Find where the given text appears and provide that cell's center as (x, y) coordinate. 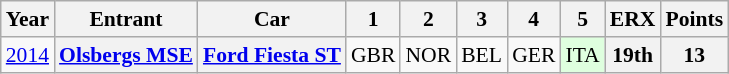
Points (694, 19)
ERX (633, 19)
5 (582, 19)
BEL (482, 55)
Ford Fiesta ST (272, 55)
4 (534, 19)
1 (374, 19)
ITA (582, 55)
Olsbergs MSE (126, 55)
13 (694, 55)
2 (428, 19)
Car (272, 19)
2014 (28, 55)
19th (633, 55)
NOR (428, 55)
GER (534, 55)
3 (482, 19)
Entrant (126, 19)
Year (28, 19)
GBR (374, 55)
